Find where the given text appears and provide that cell's center as [x, y] coordinate. 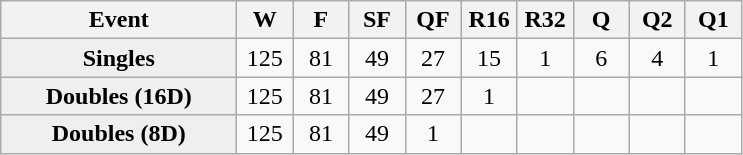
W [265, 20]
R16 [489, 20]
6 [601, 58]
4 [657, 58]
Q2 [657, 20]
R32 [545, 20]
QF [433, 20]
Doubles (8D) [119, 134]
Doubles (16D) [119, 96]
Singles [119, 58]
F [321, 20]
Event [119, 20]
SF [377, 20]
Q1 [713, 20]
15 [489, 58]
Q [601, 20]
